Output the [x, y] coordinate of the center of the cell containing the given text.  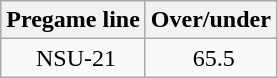
Over/under [210, 20]
65.5 [210, 58]
Pregame line [74, 20]
NSU-21 [74, 58]
